Output the (X, Y) coordinate of the center of the cell containing the given text.  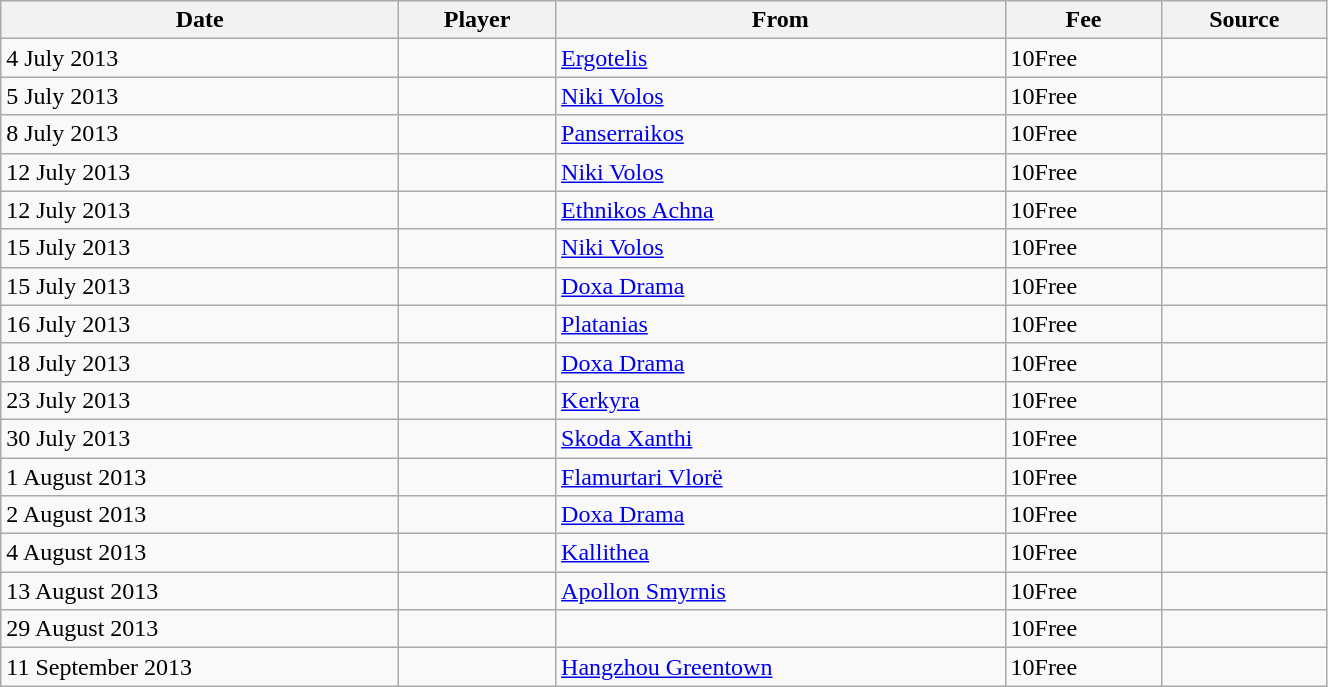
Hangzhou Greentown (780, 667)
5 July 2013 (200, 96)
Ergotelis (780, 58)
Platanias (780, 324)
Kallithea (780, 553)
Date (200, 20)
Kerkyra (780, 400)
4 July 2013 (200, 58)
Source (1244, 20)
29 August 2013 (200, 629)
18 July 2013 (200, 362)
Fee (1084, 20)
Flamurtari Vlorë (780, 477)
Apollon Smyrnis (780, 591)
2 August 2013 (200, 515)
4 August 2013 (200, 553)
13 August 2013 (200, 591)
8 July 2013 (200, 134)
23 July 2013 (200, 400)
1 August 2013 (200, 477)
16 July 2013 (200, 324)
11 September 2013 (200, 667)
Ethnikos Achna (780, 210)
Player (478, 20)
30 July 2013 (200, 438)
From (780, 20)
Skoda Xanthi (780, 438)
Panserraikos (780, 134)
